Find where the given text appears and provide that cell's center as [X, Y] coordinate. 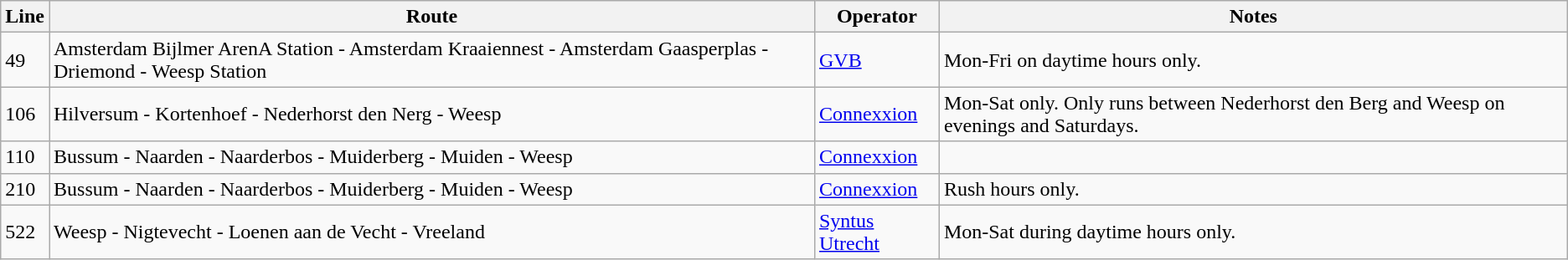
Mon-Sat during daytime hours only. [1253, 232]
Route [431, 17]
Hilversum - Kortenhoef - Nederhorst den Nerg - Weesp [431, 114]
49 [25, 60]
Notes [1253, 17]
Amsterdam Bijlmer ArenA Station - Amsterdam Kraaiennest - Amsterdam Gaasperplas - Driemond - Weesp Station [431, 60]
Rush hours only. [1253, 189]
Mon-Sat only. Only runs between Nederhorst den Berg and Weesp on evenings and Saturdays. [1253, 114]
Weesp - Nigtevecht - Loenen aan de Vecht - Vreeland [431, 232]
Syntus Utrecht [876, 232]
106 [25, 114]
Operator [876, 17]
110 [25, 157]
Line [25, 17]
522 [25, 232]
210 [25, 189]
GVB [876, 60]
Mon-Fri on daytime hours only. [1253, 60]
